Detect which cell encompasses the target text, then output its (x, y) center coordinate. 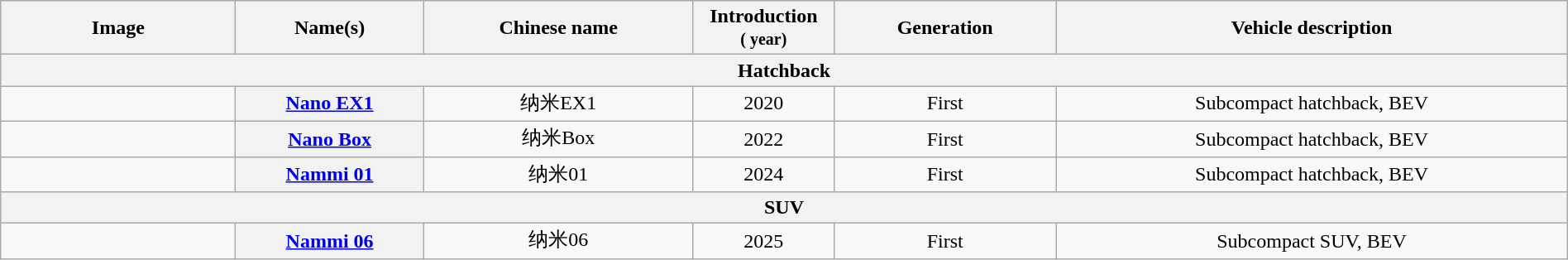
2025 (763, 242)
Nano EX1 (329, 104)
Nammi 01 (329, 174)
Vehicle description (1312, 28)
Generation (945, 28)
Chinese name (558, 28)
2024 (763, 174)
2022 (763, 139)
纳米06 (558, 242)
Nammi 06 (329, 242)
2020 (763, 104)
SUV (784, 208)
Hatchback (784, 70)
纳米01 (558, 174)
Subcompact SUV, BEV (1312, 242)
纳米EX1 (558, 104)
Nano Box (329, 139)
纳米Box (558, 139)
Introduction( year) (763, 28)
Image (118, 28)
Name(s) (329, 28)
